Capture the cell that displays the provided text and extract its [x, y] central coordinate. 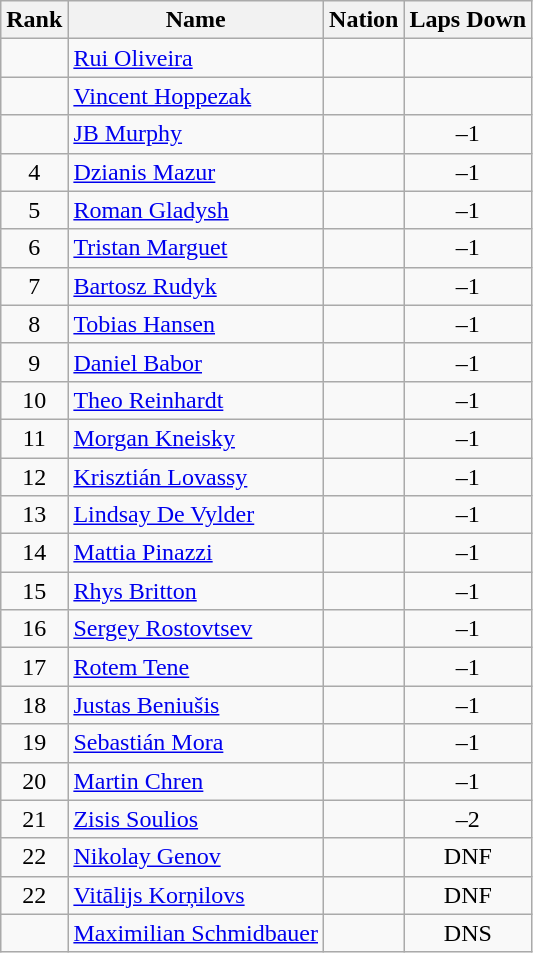
Rank [34, 20]
Roman Gladysh [196, 210]
Bartosz Rudyk [196, 286]
20 [34, 781]
Mattia Pinazzi [196, 553]
4 [34, 172]
19 [34, 743]
Nikolay Genov [196, 857]
Rui Oliveira [196, 58]
Lindsay De Vylder [196, 515]
Tobias Hansen [196, 324]
7 [34, 286]
Maximilian Schmidbauer [196, 933]
Vincent Hoppezak [196, 96]
21 [34, 819]
10 [34, 400]
Nation [364, 20]
Name [196, 20]
16 [34, 629]
12 [34, 477]
Sebastián Mora [196, 743]
9 [34, 362]
13 [34, 515]
8 [34, 324]
JB Murphy [196, 134]
DNS [468, 933]
14 [34, 553]
Daniel Babor [196, 362]
Sergey Rostovtsev [196, 629]
Laps Down [468, 20]
Tristan Marguet [196, 248]
–2 [468, 819]
Martin Chren [196, 781]
Krisztián Lovassy [196, 477]
11 [34, 438]
Vitālijs Korņilovs [196, 895]
5 [34, 210]
17 [34, 667]
Dzianis Mazur [196, 172]
Theo Reinhardt [196, 400]
Morgan Kneisky [196, 438]
6 [34, 248]
Justas Beniušis [196, 705]
Rhys Britton [196, 591]
Zisis Soulios [196, 819]
18 [34, 705]
15 [34, 591]
Rotem Tene [196, 667]
